Return (x, y) of the center of cell containing provided text 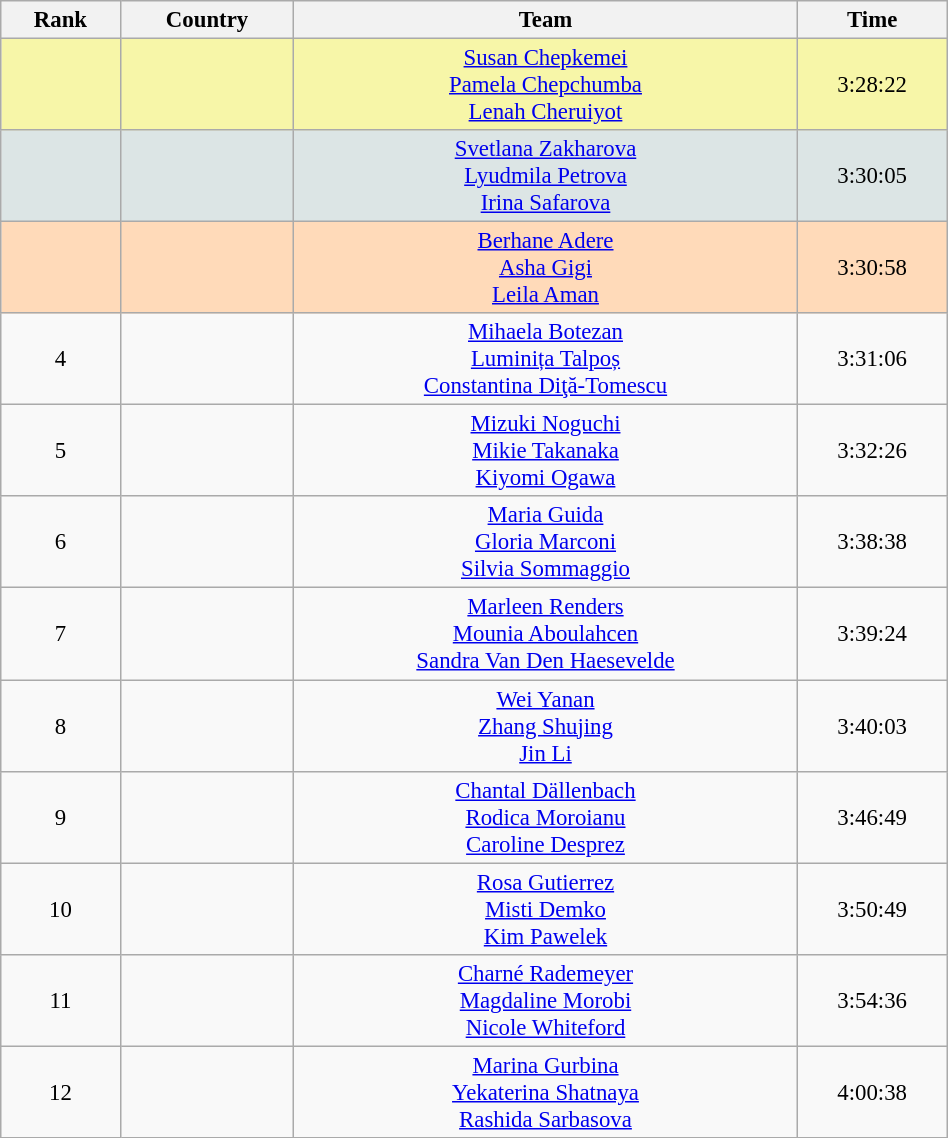
Time (872, 20)
3:50:49 (872, 909)
Marleen RendersMounia AboulahcenSandra Van Den Haesevelde (546, 634)
Susan ChepkemeiPamela ChepchumbaLenah Cheruiyot (546, 85)
Maria GuidaGloria MarconiSilvia Sommaggio (546, 542)
Svetlana ZakharovaLyudmila PetrovaIrina Safarova (546, 176)
Charné RademeyerMagdaline MorobiNicole Whiteford (546, 1000)
Marina GurbinaYekaterina ShatnayaRashida Sarbasova (546, 1092)
7 (60, 634)
4:00:38 (872, 1092)
Chantal DällenbachRodica MoroianuCaroline Desprez (546, 817)
Team (546, 20)
11 (60, 1000)
3:38:38 (872, 542)
12 (60, 1092)
3:30:58 (872, 268)
8 (60, 726)
Country (207, 20)
Wei YananZhang ShujingJin Li (546, 726)
3:28:22 (872, 85)
4 (60, 359)
Rank (60, 20)
3:39:24 (872, 634)
Rosa GutierrezMisti DemkoKim Pawelek (546, 909)
6 (60, 542)
Mihaela BotezanLuminița TalpoșConstantina Diţă-Tomescu (546, 359)
3:54:36 (872, 1000)
9 (60, 817)
3:31:06 (872, 359)
10 (60, 909)
3:30:05 (872, 176)
3:46:49 (872, 817)
3:32:26 (872, 451)
3:40:03 (872, 726)
5 (60, 451)
Mizuki NoguchiMikie TakanakaKiyomi Ogawa (546, 451)
Berhane AdereAsha GigiLeila Aman (546, 268)
